Determine the [X, Y] coordinate at the center of the cell enclosing the given text.  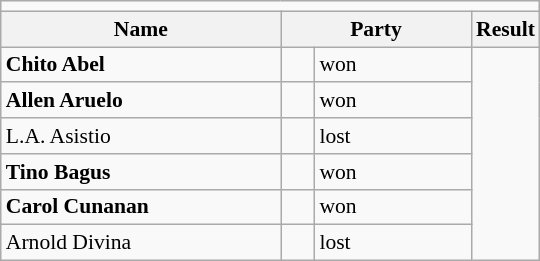
Chito Abel [141, 65]
Tino Bagus [141, 172]
Name [141, 29]
Party [376, 29]
Carol Cunanan [141, 207]
L.A. Asistio [141, 136]
Result [506, 29]
Arnold Divina [141, 243]
Allen Aruelo [141, 101]
